Search for the cell housing the specified text and yield its [X, Y] center coordinate. 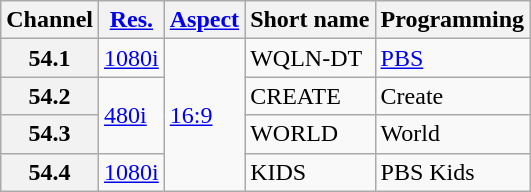
PBS [452, 58]
CREATE [310, 96]
54.1 [50, 58]
Short name [310, 20]
WQLN-DT [310, 58]
Res. [132, 20]
Aspect [204, 20]
54.2 [50, 96]
WORLD [310, 134]
54.3 [50, 134]
Create [452, 96]
16:9 [204, 115]
KIDS [310, 172]
World [452, 134]
54.4 [50, 172]
Channel [50, 20]
480i [132, 115]
PBS Kids [452, 172]
Programming [452, 20]
